Find where the given text appears and provide that cell's center as (x, y) coordinate. 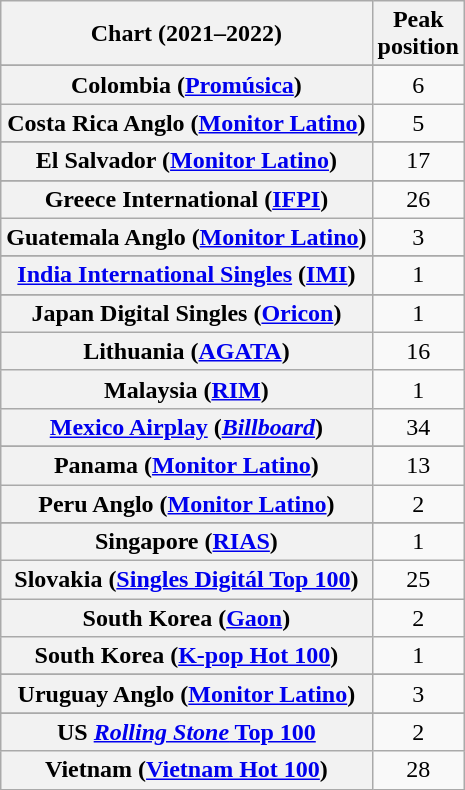
Chart (2021–2022) (186, 34)
Guatemala Anglo (Monitor Latino) (186, 237)
Costa Rica Anglo (Monitor Latino) (186, 123)
India International Singles (IMI) (186, 275)
34 (418, 427)
25 (418, 580)
South Korea (K-pop Hot 100) (186, 656)
28 (418, 770)
US Rolling Stone Top 100 (186, 732)
16 (418, 351)
Japan Digital Singles (Oricon) (186, 313)
Peakposition (418, 34)
Mexico Airplay (Billboard) (186, 427)
Slovakia (Singles Digitál Top 100) (186, 580)
Malaysia (RIM) (186, 389)
6 (418, 85)
Lithuania (AGATA) (186, 351)
Panama (Monitor Latino) (186, 465)
17 (418, 161)
13 (418, 465)
Vietnam (Vietnam Hot 100) (186, 770)
Uruguay Anglo (Monitor Latino) (186, 694)
Singapore (RIAS) (186, 542)
Colombia (Promúsica) (186, 85)
26 (418, 199)
South Korea (Gaon) (186, 618)
Greece International (IFPI) (186, 199)
5 (418, 123)
El Salvador (Monitor Latino) (186, 161)
Peru Anglo (Monitor Latino) (186, 503)
